Search for the cell housing the specified text and yield its [X, Y] center coordinate. 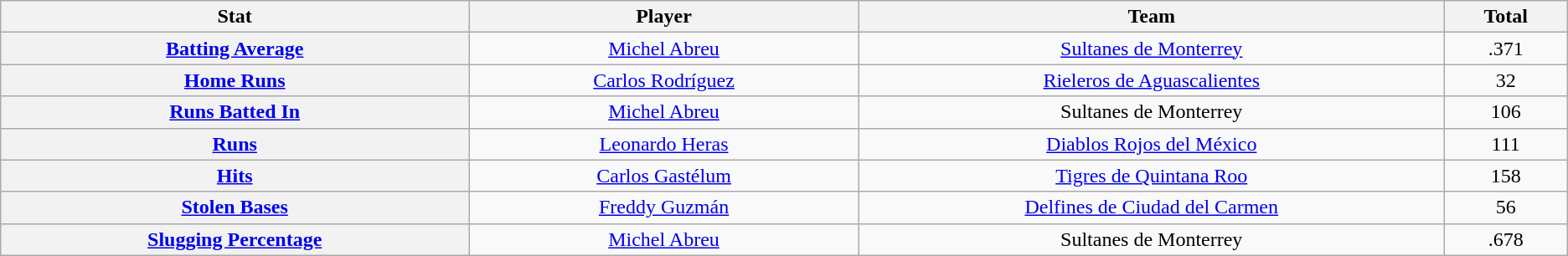
Runs [235, 144]
Carlos Gastélum [664, 176]
Total [1506, 17]
106 [1506, 112]
Team [1151, 17]
111 [1506, 144]
56 [1506, 207]
Batting Average [235, 49]
Slugging Percentage [235, 239]
Stolen Bases [235, 207]
.678 [1506, 239]
Leonardo Heras [664, 144]
.371 [1506, 49]
Tigres de Quintana Roo [1151, 176]
Hits [235, 176]
158 [1506, 176]
Player [664, 17]
Delfines de Ciudad del Carmen [1151, 207]
Stat [235, 17]
Rieleros de Aguascalientes [1151, 80]
Home Runs [235, 80]
Diablos Rojos del México [1151, 144]
Freddy Guzmán [664, 207]
Carlos Rodríguez [664, 80]
32 [1506, 80]
Runs Batted In [235, 112]
